Return the (X, Y) coordinate for the center point of the cell that contains the specified text.  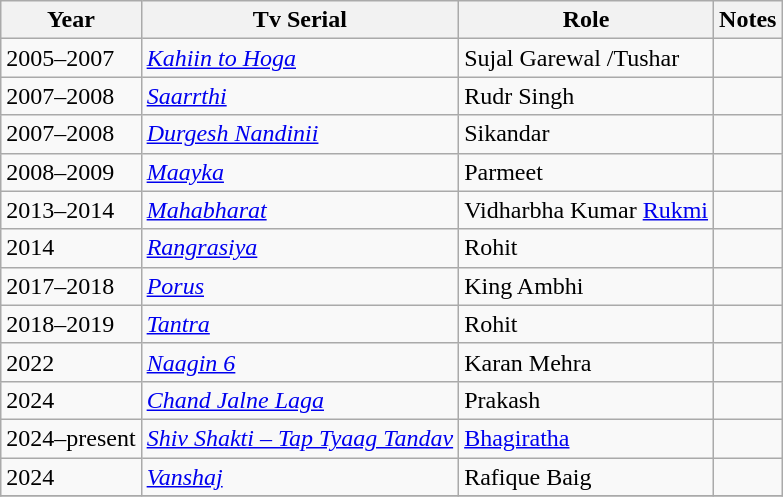
Mahabharat (300, 210)
Bhagiratha (586, 438)
Sikandar (586, 134)
King Ambhi (586, 286)
Notes (748, 20)
Role (586, 20)
2005–2007 (71, 58)
2024–present (71, 438)
2022 (71, 362)
2014 (71, 248)
Tv Serial (300, 20)
Tantra (300, 324)
Durgesh Nandinii (300, 134)
Kahiin to Hoga (300, 58)
Vanshaj (300, 477)
Vidharbha Kumar Rukmi (586, 210)
Rangrasiya (300, 248)
Porus (300, 286)
Shiv Shakti – Tap Tyaag Tandav (300, 438)
2008–2009 (71, 172)
Naagin 6 (300, 362)
Saarrthi (300, 96)
Sujal Garewal /Tushar (586, 58)
2018–2019 (71, 324)
Karan Mehra (586, 362)
2013–2014 (71, 210)
2017–2018 (71, 286)
Rudr Singh (586, 96)
Year (71, 20)
Chand Jalne Laga (300, 400)
Maayka (300, 172)
Rafique Baig (586, 477)
Parmeet (586, 172)
Prakash (586, 400)
